Return (x, y) of the center of cell containing provided text 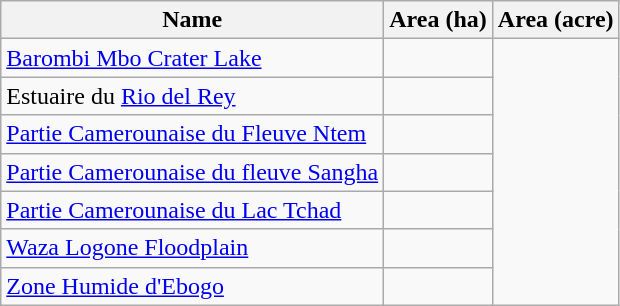
Barombi Mbo Crater Lake (192, 58)
Area (acre) (556, 20)
Partie Camerounaise du Fleuve Ntem (192, 134)
Waza Logone Floodplain (192, 248)
Partie Camerounaise du Lac Tchad (192, 210)
Partie Camerounaise du fleuve Sangha (192, 172)
Name (192, 20)
Estuaire du Rio del Rey (192, 96)
Zone Humide d'Ebogo (192, 286)
Area (ha) (438, 20)
